Identify which cell holds the provided text, then report its (x, y) central coordinate. 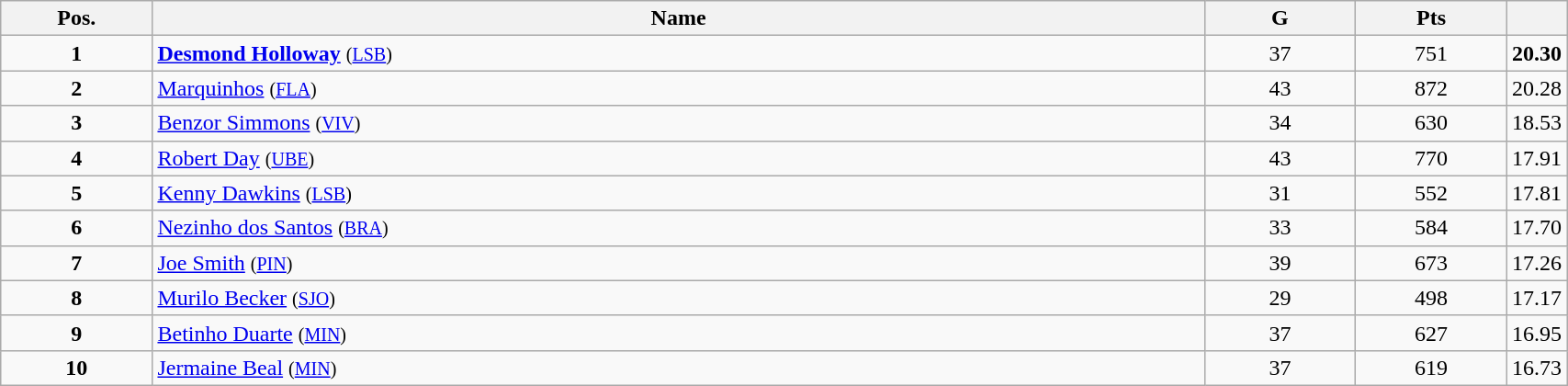
20.30 (1538, 53)
Pts (1431, 18)
18.53 (1538, 123)
17.70 (1538, 228)
Pos. (77, 18)
5 (77, 193)
Benzor Simmons (VIV) (678, 123)
Robert Day (UBE) (678, 158)
Betinho Duarte (MIN) (678, 333)
751 (1431, 53)
34 (1280, 123)
9 (77, 333)
3 (77, 123)
Murilo Becker (SJO) (678, 298)
Kenny Dawkins (LSB) (678, 193)
16.73 (1538, 368)
7 (77, 263)
627 (1431, 333)
33 (1280, 228)
17.91 (1538, 158)
872 (1431, 88)
Desmond Holloway (LSB) (678, 53)
20.28 (1538, 88)
1 (77, 53)
4 (77, 158)
17.81 (1538, 193)
770 (1431, 158)
498 (1431, 298)
17.26 (1538, 263)
G (1280, 18)
Nezinho dos Santos (BRA) (678, 228)
6 (77, 228)
619 (1431, 368)
39 (1280, 263)
17.17 (1538, 298)
29 (1280, 298)
Marquinhos (FLA) (678, 88)
10 (77, 368)
Jermaine Beal (MIN) (678, 368)
16.95 (1538, 333)
31 (1280, 193)
552 (1431, 193)
Joe Smith (PIN) (678, 263)
Name (678, 18)
630 (1431, 123)
584 (1431, 228)
673 (1431, 263)
8 (77, 298)
2 (77, 88)
